Determine the [X, Y] coordinate at the center of the cell enclosing the given text.  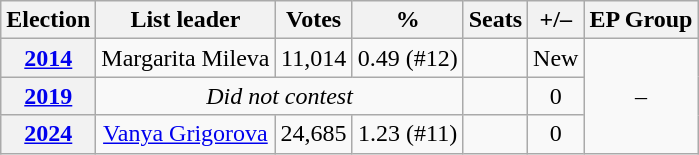
Did not contest [280, 96]
EP Group [641, 20]
+/– [556, 20]
Votes [314, 20]
Election [48, 20]
Vanya Grigorova [186, 134]
2014 [48, 58]
0.49 (#12) [408, 58]
% [408, 20]
– [641, 96]
New [556, 58]
Seats [495, 20]
11,014 [314, 58]
2019 [48, 96]
2024 [48, 134]
24,685 [314, 134]
1.23 (#11) [408, 134]
List leader [186, 20]
Margarita Mileva [186, 58]
